Scan for the cell matching the given text and deliver its [x, y] coordinate at center. 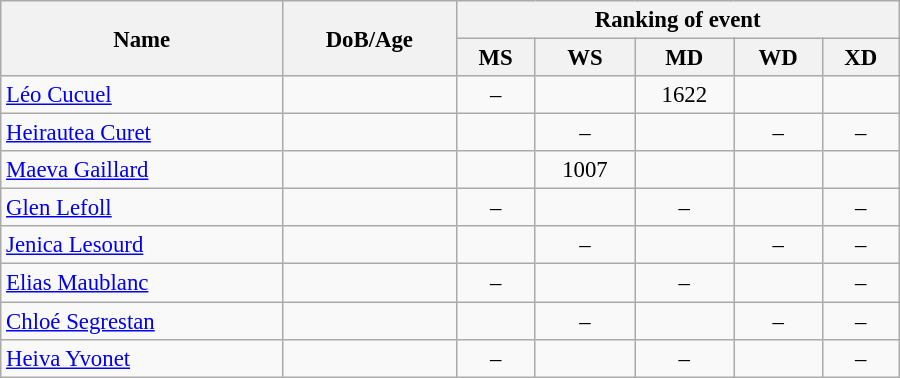
Heirautea Curet [142, 133]
1007 [584, 170]
WD [778, 58]
Chloé Segrestan [142, 321]
Jenica Lesourd [142, 245]
MS [496, 58]
DoB/Age [370, 38]
Maeva Gaillard [142, 170]
1622 [684, 95]
XD [860, 58]
Glen Lefoll [142, 208]
Name [142, 38]
Ranking of event [678, 20]
Elias Maublanc [142, 283]
MD [684, 58]
Léo Cucuel [142, 95]
WS [584, 58]
Heiva Yvonet [142, 358]
